Search for the cell housing the specified text and yield its [x, y] center coordinate. 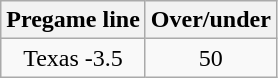
Over/under [210, 20]
Texas -3.5 [74, 58]
50 [210, 58]
Pregame line [74, 20]
